Pinpoint the cell where the given text exists, returning its (x, y) midpoint coordinate. 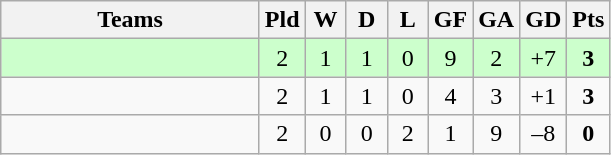
D (366, 20)
GF (450, 20)
L (408, 20)
4 (450, 96)
GD (544, 20)
Pts (588, 20)
Teams (130, 20)
W (326, 20)
Pld (282, 20)
–8 (544, 134)
GA (496, 20)
+7 (544, 58)
+1 (544, 96)
